For the text-containing cell, return its midpoint in [X, Y] coordinate format. 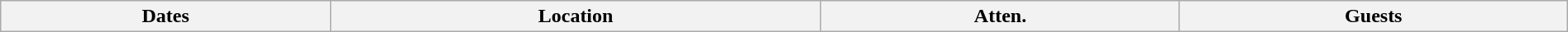
Dates [165, 16]
Location [576, 16]
Atten. [1001, 16]
Guests [1373, 16]
